Locate the cell with the specified text and output its (x, y) center coordinate. 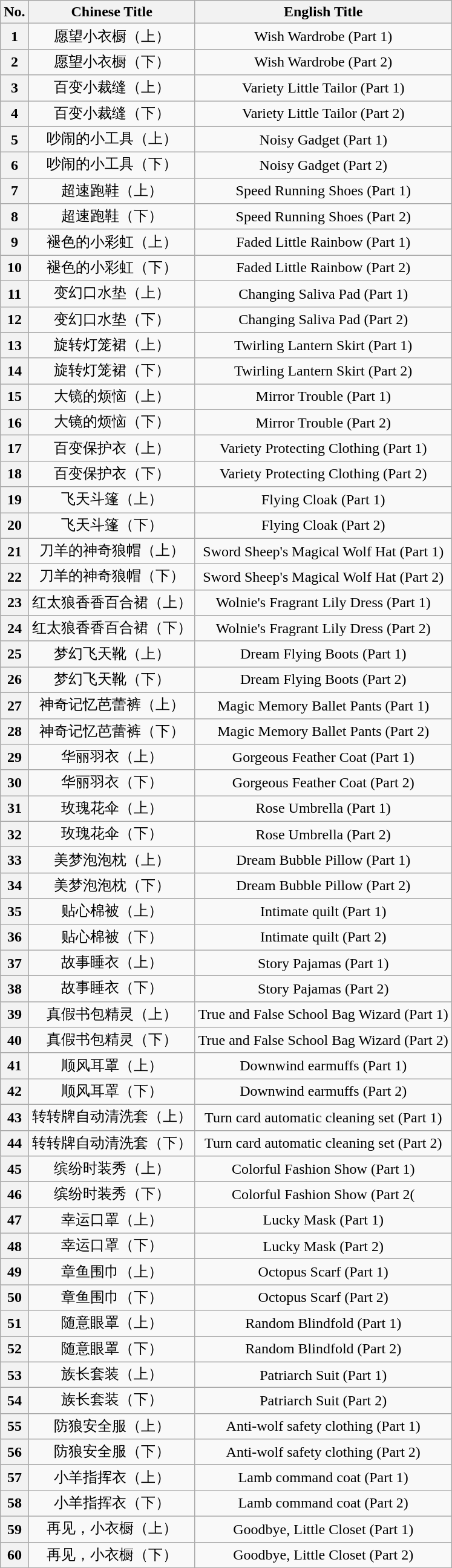
17 (15, 449)
Downwind earmuffs (Part 2) (323, 1092)
32 (15, 834)
Dream Flying Boots (Part 2) (323, 680)
54 (15, 1400)
Dream Flying Boots (Part 1) (323, 654)
褪色的小彩虹（上） (111, 242)
百变小裁缝（下） (111, 114)
1 (15, 36)
梦幻飞天靴（下） (111, 680)
True and False School Bag Wizard (Part 1) (323, 1015)
38 (15, 989)
变幻口水垫（下） (111, 319)
3 (15, 88)
10 (15, 268)
Dream Bubble Pillow (Part 1) (323, 860)
刀羊的神奇狼帽（下） (111, 577)
18 (15, 474)
缤纷时装秀（上） (111, 1169)
Changing Saliva Pad (Part 2) (323, 319)
50 (15, 1298)
51 (15, 1323)
Wish Wardrobe (Part 1) (323, 36)
大镜的烦恼（上） (111, 397)
玫瑰花伞（下） (111, 834)
45 (15, 1169)
35 (15, 912)
True and False School Bag Wizard (Part 2) (323, 1040)
华丽羽衣（上） (111, 757)
30 (15, 782)
Wolnie's Fragrant Lily Dress (Part 1) (323, 602)
小羊指挥衣（下） (111, 1503)
Patriarch Suit (Part 2) (323, 1400)
Downwind earmuffs (Part 1) (323, 1065)
31 (15, 809)
Gorgeous Feather Coat (Part 1) (323, 757)
Story Pajamas (Part 1) (323, 963)
Faded Little Rainbow (Part 1) (323, 242)
Flying Cloak (Part 1) (323, 499)
59 (15, 1529)
36 (15, 937)
4 (15, 114)
防狼安全服（下） (111, 1453)
21 (15, 551)
33 (15, 860)
Variety Little Tailor (Part 2) (323, 114)
Flying Cloak (Part 2) (323, 526)
Intimate quilt (Part 2) (323, 937)
Octopus Scarf (Part 2) (323, 1298)
13 (15, 346)
Lamb command coat (Part 2) (323, 1503)
Rose Umbrella (Part 1) (323, 809)
Twirling Lantern Skirt (Part 1) (323, 346)
幸运口罩（下） (111, 1246)
22 (15, 577)
Wolnie's Fragrant Lily Dress (Part 2) (323, 629)
贴心棉被（下） (111, 937)
60 (15, 1555)
48 (15, 1246)
旋转灯笼裙（下） (111, 371)
Lamb command coat (Part 1) (323, 1478)
Octopus Scarf (Part 1) (323, 1272)
玫瑰花伞（上） (111, 809)
红太狼香香百合裙（上） (111, 602)
Anti-wolf safety clothing (Part 1) (323, 1426)
Dream Bubble Pillow (Part 2) (323, 885)
Wish Wardrobe (Part 2) (323, 62)
44 (15, 1143)
吵闹的小工具（上） (111, 139)
缤纷时装秀（下） (111, 1195)
小羊指挥衣（上） (111, 1478)
真假书包精灵（上） (111, 1015)
再见，小衣橱（上） (111, 1529)
Rose Umbrella (Part 2) (323, 834)
百变小裁缝（上） (111, 88)
Variety Protecting Clothing (Part 1) (323, 449)
真假书包精灵（下） (111, 1040)
Variety Little Tailor (Part 1) (323, 88)
41 (15, 1065)
贴心棉被（上） (111, 912)
Noisy Gadget (Part 2) (323, 166)
Random Blindfold (Part 2) (323, 1350)
28 (15, 732)
2 (15, 62)
29 (15, 757)
12 (15, 319)
故事睡衣（下） (111, 989)
English Title (323, 12)
7 (15, 191)
幸运口罩（上） (111, 1220)
大镜的烦恼（下） (111, 422)
再见，小衣橱（下） (111, 1555)
Lucky Mask (Part 1) (323, 1220)
Speed Running Shoes (Part 1) (323, 191)
Anti-wolf safety clothing (Part 2) (323, 1453)
飞天斗篷（上） (111, 499)
华丽羽衣（下） (111, 782)
53 (15, 1375)
14 (15, 371)
美梦泡泡枕（下） (111, 885)
No. (15, 12)
变幻口水垫（上） (111, 294)
11 (15, 294)
愿望小衣橱（上） (111, 36)
24 (15, 629)
转转牌自动清洗套（下） (111, 1143)
5 (15, 139)
Twirling Lantern Skirt (Part 2) (323, 371)
Magic Memory Ballet Pants (Part 1) (323, 705)
神奇记忆芭蕾裤（下） (111, 732)
Turn card automatic cleaning set (Part 2) (323, 1143)
Turn card automatic cleaning set (Part 1) (323, 1117)
Mirror Trouble (Part 1) (323, 397)
Magic Memory Ballet Pants (Part 2) (323, 732)
Gorgeous Feather Coat (Part 2) (323, 782)
46 (15, 1195)
随意眼罩（上） (111, 1323)
16 (15, 422)
27 (15, 705)
防狼安全服（上） (111, 1426)
Noisy Gadget (Part 1) (323, 139)
Colorful Fashion Show (Part 2( (323, 1195)
25 (15, 654)
美梦泡泡枕（上） (111, 860)
Lucky Mask (Part 2) (323, 1246)
Faded Little Rainbow (Part 2) (323, 268)
8 (15, 216)
55 (15, 1426)
刀羊的神奇狼帽（上） (111, 551)
57 (15, 1478)
43 (15, 1117)
Changing Saliva Pad (Part 1) (323, 294)
23 (15, 602)
Goodbye, Little Closet (Part 2) (323, 1555)
Sword Sheep's Magical Wolf Hat (Part 1) (323, 551)
章鱼围巾（下） (111, 1298)
愿望小衣橱（下） (111, 62)
Colorful Fashion Show (Part 1) (323, 1169)
Mirror Trouble (Part 2) (323, 422)
Speed Running Shoes (Part 2) (323, 216)
37 (15, 963)
故事睡衣（上） (111, 963)
飞天斗篷（下） (111, 526)
47 (15, 1220)
9 (15, 242)
Random Blindfold (Part 1) (323, 1323)
Intimate quilt (Part 1) (323, 912)
Sword Sheep's Magical Wolf Hat (Part 2) (323, 577)
26 (15, 680)
40 (15, 1040)
49 (15, 1272)
顺风耳罩（下） (111, 1092)
Story Pajamas (Part 2) (323, 989)
顺风耳罩（上） (111, 1065)
42 (15, 1092)
随意眼罩（下） (111, 1350)
19 (15, 499)
39 (15, 1015)
梦幻飞天靴（上） (111, 654)
章鱼围巾（上） (111, 1272)
红太狼香香百合裙（下） (111, 629)
34 (15, 885)
52 (15, 1350)
神奇记忆芭蕾裤（上） (111, 705)
百变保护衣（下） (111, 474)
族长套装（上） (111, 1375)
56 (15, 1453)
15 (15, 397)
族长套装（下） (111, 1400)
吵闹的小工具（下） (111, 166)
58 (15, 1503)
超速跑鞋（上） (111, 191)
20 (15, 526)
Variety Protecting Clothing (Part 2) (323, 474)
6 (15, 166)
褪色的小彩虹（下） (111, 268)
旋转灯笼裙（上） (111, 346)
转转牌自动清洗套（上） (111, 1117)
超速跑鞋（下） (111, 216)
Patriarch Suit (Part 1) (323, 1375)
Chinese Title (111, 12)
Goodbye, Little Closet (Part 1) (323, 1529)
百变保护衣（上） (111, 449)
